Return the (X, Y) coordinate for the center point of the cell that contains the specified text.  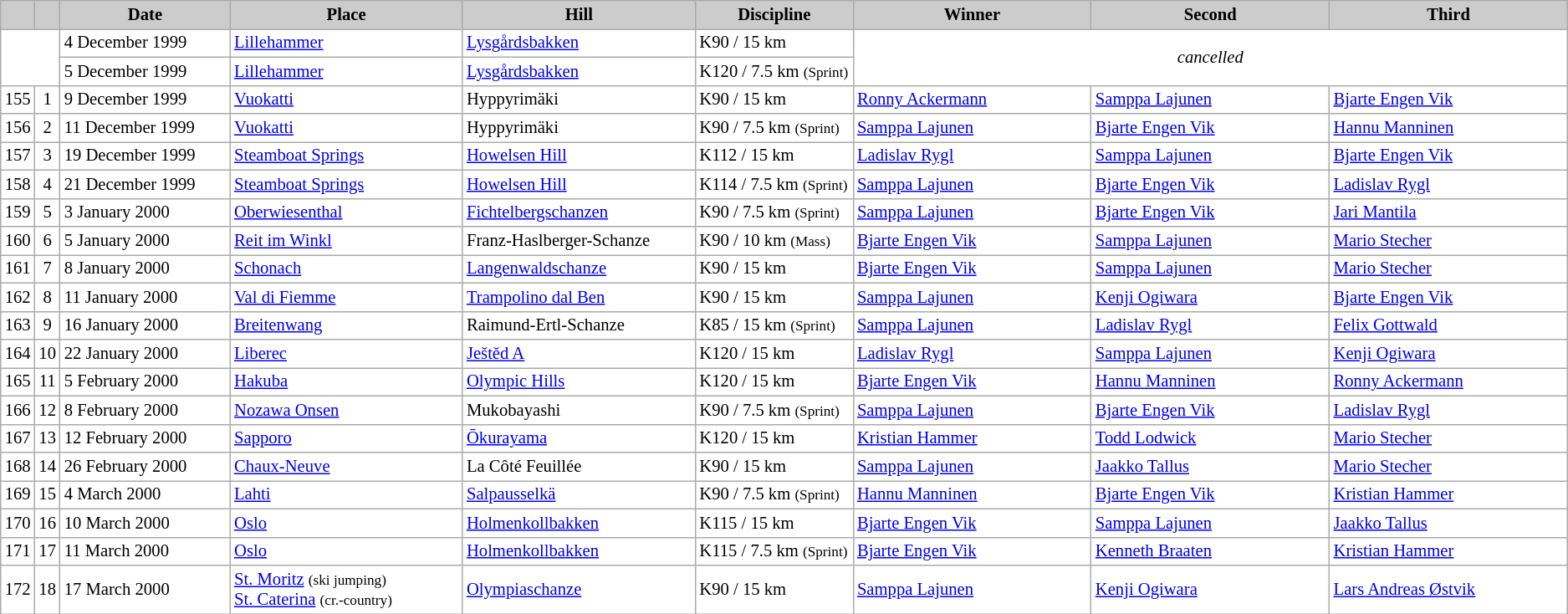
Hakuba (346, 381)
161 (18, 269)
4 December 1999 (146, 43)
160 (18, 240)
Todd Lodwick (1211, 438)
Val di Fiemme (346, 297)
167 (18, 438)
17 March 2000 (146, 590)
Nozawa Onsen (346, 410)
156 (18, 128)
11 January 2000 (146, 297)
Breitenwang (346, 325)
165 (18, 381)
Hill (579, 14)
Chaux-Neuve (346, 466)
Reit im Winkl (346, 240)
17 (47, 551)
13 (47, 438)
Winner (972, 14)
155 (18, 100)
14 (47, 466)
171 (18, 551)
Jari Mantila (1448, 212)
Trampolino dal Ben (579, 297)
Third (1448, 14)
158 (18, 184)
4 (47, 184)
12 (47, 410)
Raimund-Ertl-Schanze (579, 325)
Ještěd A (579, 354)
5 (47, 212)
2 (47, 128)
Felix Gottwald (1448, 325)
172 (18, 590)
K115 / 7.5 km (Sprint) (774, 551)
168 (18, 466)
Liberec (346, 354)
8 January 2000 (146, 269)
16 January 2000 (146, 325)
5 February 2000 (146, 381)
5 December 1999 (146, 71)
Schonach (346, 269)
16 (47, 523)
Place (346, 14)
15 (47, 494)
8 February 2000 (146, 410)
3 (47, 156)
cancelled (1211, 57)
Langenwaldschanze (579, 269)
9 December 1999 (146, 100)
5 January 2000 (146, 240)
Olympic Hills (579, 381)
Date (146, 14)
162 (18, 297)
Second (1211, 14)
163 (18, 325)
21 December 1999 (146, 184)
169 (18, 494)
K85 / 15 km (Sprint) (774, 325)
157 (18, 156)
170 (18, 523)
Kenneth Braaten (1211, 551)
19 December 1999 (146, 156)
K115 / 15 km (774, 523)
12 February 2000 (146, 438)
11 March 2000 (146, 551)
K112 / 15 km (774, 156)
Discipline (774, 14)
K90 / 10 km (Mass) (774, 240)
Lars Andreas Østvik (1448, 590)
Lahti (346, 494)
11 (47, 381)
10 (47, 354)
K120 / 7.5 km (Sprint) (774, 71)
164 (18, 354)
Olympiaschanze (579, 590)
Fichtelbergschanzen (579, 212)
6 (47, 240)
7 (47, 269)
8 (47, 297)
Mukobayashi (579, 410)
Ōkurayama (579, 438)
K114 / 7.5 km (Sprint) (774, 184)
22 January 2000 (146, 354)
La Côté Feuillée (579, 466)
9 (47, 325)
26 February 2000 (146, 466)
11 December 1999 (146, 128)
4 March 2000 (146, 494)
10 March 2000 (146, 523)
18 (47, 590)
159 (18, 212)
3 January 2000 (146, 212)
1 (47, 100)
St. Moritz (ski jumping) St. Caterina (cr.-country) (346, 590)
166 (18, 410)
Salpausselkä (579, 494)
Oberwiesenthal (346, 212)
Sapporo (346, 438)
Franz-Haslberger-Schanze (579, 240)
